Identify which cell holds the provided text, then report its (X, Y) central coordinate. 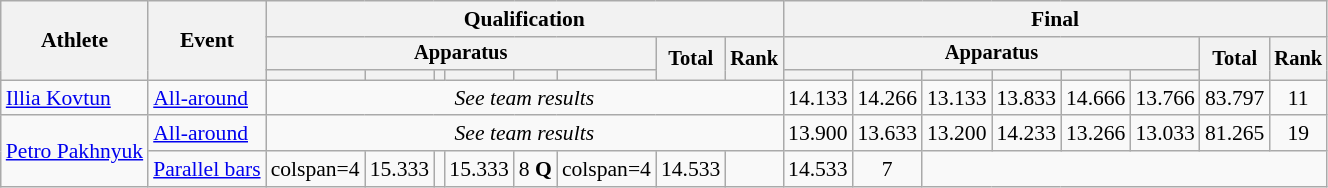
13.266 (1096, 134)
14.133 (818, 98)
8 Q (536, 169)
Parallel bars (206, 169)
13.900 (818, 134)
13.033 (1164, 134)
Event (206, 40)
14.666 (1096, 98)
7 (888, 169)
13.133 (956, 98)
Athlete (74, 40)
83.797 (1234, 98)
Qualification (524, 19)
14.233 (1026, 134)
Illia Kovtun (74, 98)
19 (1298, 134)
Final (1055, 19)
13.633 (888, 134)
Petro Pakhnyuk (74, 152)
11 (1298, 98)
14.266 (888, 98)
81.265 (1234, 134)
13.833 (1026, 98)
13.766 (1164, 98)
13.200 (956, 134)
